For the text-containing cell, return its midpoint in [X, Y] coordinate format. 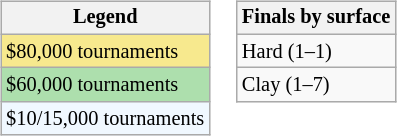
Hard (1–1) [316, 51]
$10/15,000 tournaments [105, 119]
Legend [105, 18]
Finals by surface [316, 18]
Clay (1–7) [316, 85]
$60,000 tournaments [105, 85]
$80,000 tournaments [105, 51]
